Search for the cell housing the specified text and yield its [x, y] center coordinate. 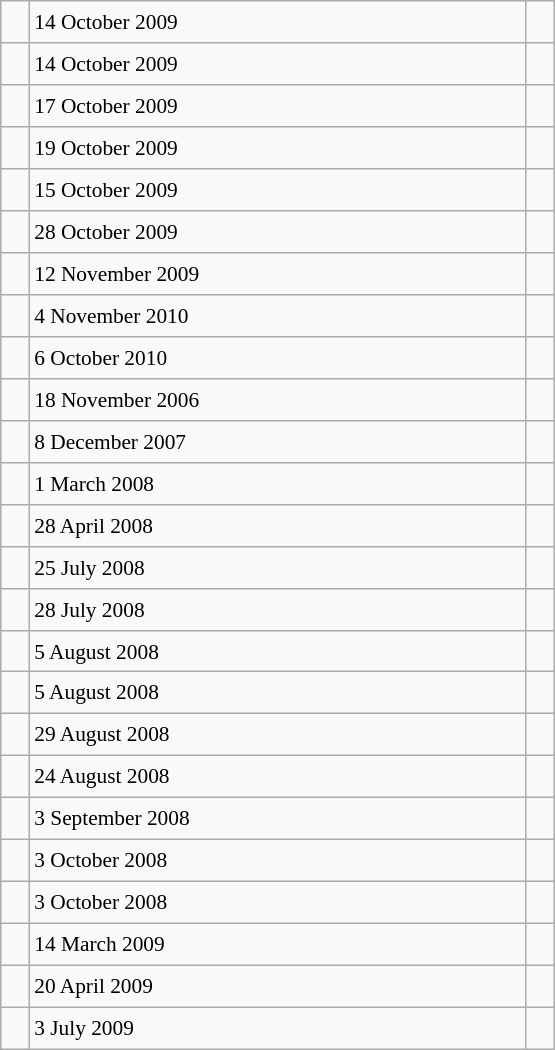
20 April 2009 [278, 986]
4 November 2010 [278, 316]
8 December 2007 [278, 441]
19 October 2009 [278, 148]
28 July 2008 [278, 609]
12 November 2009 [278, 274]
24 August 2008 [278, 777]
14 March 2009 [278, 945]
3 September 2008 [278, 819]
6 October 2010 [278, 358]
15 October 2009 [278, 190]
28 October 2009 [278, 232]
1 March 2008 [278, 483]
29 August 2008 [278, 735]
28 April 2008 [278, 525]
25 July 2008 [278, 567]
18 November 2006 [278, 399]
3 July 2009 [278, 1028]
17 October 2009 [278, 106]
